Extract the (x, y) coordinate from the center of the cell holding the provided text.  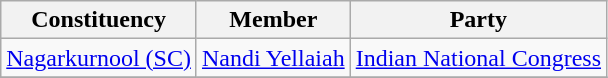
Party (478, 20)
Constituency (99, 20)
Indian National Congress (478, 58)
Nagarkurnool (SC) (99, 58)
Nandi Yellaiah (273, 58)
Member (273, 20)
